Capture the cell that displays the provided text and extract its [X, Y] central coordinate. 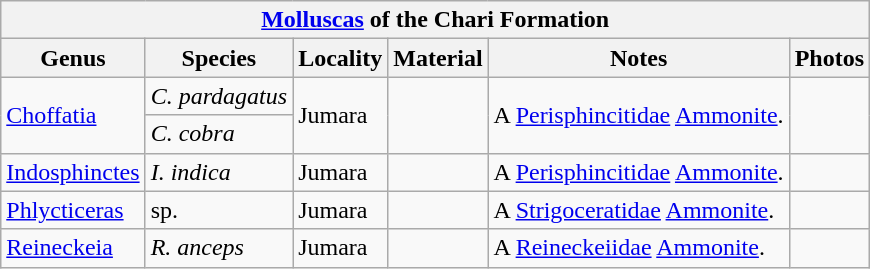
R. anceps [219, 248]
Photos [829, 58]
Genus [73, 58]
Notes [638, 58]
Species [219, 58]
Material [438, 58]
Molluscas of the Chari Formation [436, 20]
sp. [219, 210]
Indosphinctes [73, 172]
Phlycticeras [73, 210]
Locality [340, 58]
I. indica [219, 172]
A Strigoceratidae Ammonite. [638, 210]
C. pardagatus [219, 96]
A Reineckeiidae Ammonite. [638, 248]
C. cobra [219, 134]
Choffatia [73, 115]
Reineckeia [73, 248]
